Scan for the cell matching the given text and deliver its [X, Y] coordinate at center. 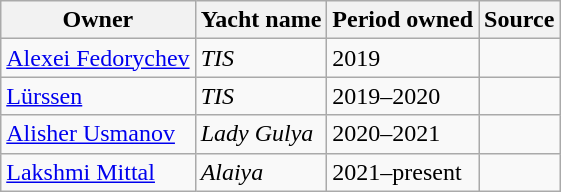
Lady Gulya [261, 134]
Yacht name [261, 20]
2019–2020 [403, 96]
2019 [403, 58]
2020–2021 [403, 134]
Lürssen [98, 96]
Lakshmi Mittal [98, 172]
Alisher Usmanov [98, 134]
Period owned [403, 20]
Alaiya [261, 172]
Alexei Fedorychev [98, 58]
Source [520, 20]
2021–present [403, 172]
Owner [98, 20]
